From the cell containing the given text, extract its center point as [x, y] coordinate. 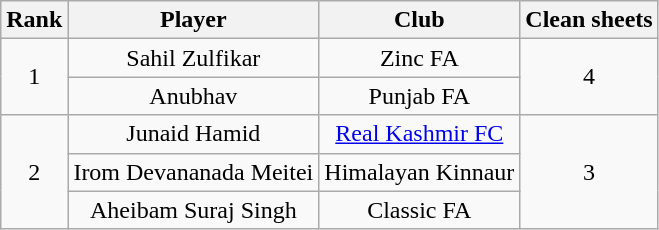
Clean sheets [589, 20]
Anubhav [194, 96]
Sahil Zulfikar [194, 58]
3 [589, 172]
Zinc FA [420, 58]
Classic FA [420, 210]
Rank [34, 20]
Real Kashmir FC [420, 134]
1 [34, 77]
Player [194, 20]
Junaid Hamid [194, 134]
Aheibam Suraj Singh [194, 210]
Punjab FA [420, 96]
4 [589, 77]
Himalayan Kinnaur [420, 172]
Club [420, 20]
Irom Devananada Meitei [194, 172]
2 [34, 172]
